For the text-containing cell, return its midpoint in (X, Y) coordinate format. 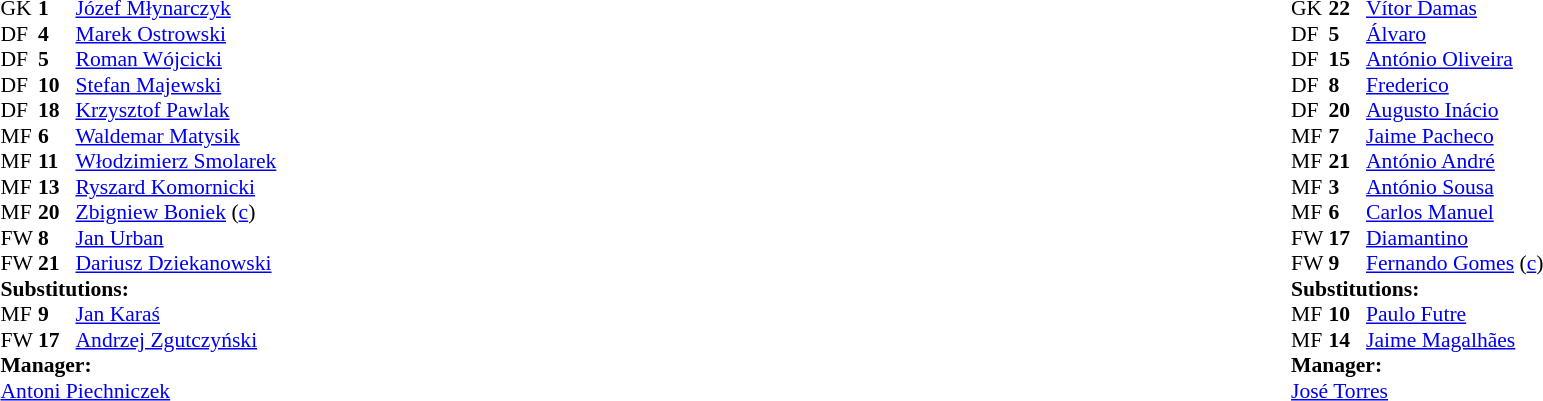
Ryszard Komornicki (176, 187)
António Sousa (1454, 187)
Andrzej Zgutczyński (176, 340)
Waldemar Matysik (176, 136)
15 (1348, 59)
Paulo Futre (1454, 315)
Augusto Inácio (1454, 111)
7 (1348, 136)
Jaime Pacheco (1454, 136)
Jan Karaś (176, 315)
Fernando Gomes (c) (1454, 263)
António Oliveira (1454, 59)
Krzysztof Pawlak (176, 111)
Jaime Magalhães (1454, 340)
13 (57, 187)
Diamantino (1454, 238)
Stefan Majewski (176, 85)
18 (57, 111)
Marek Ostrowski (176, 34)
3 (1348, 187)
Jan Urban (176, 238)
Álvaro (1454, 34)
11 (57, 161)
Dariusz Dziekanowski (176, 263)
Zbigniew Boniek (c) (176, 213)
António André (1454, 161)
Roman Wójcicki (176, 59)
4 (57, 34)
Carlos Manuel (1454, 213)
Frederico (1454, 85)
14 (1348, 340)
Włodzimierz Smolarek (176, 161)
